Identify which cell holds the provided text, then report its (x, y) central coordinate. 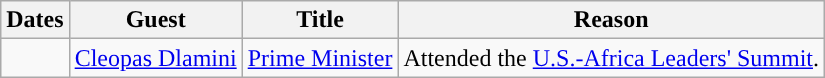
Guest (156, 20)
Attended the U.S.-Africa Leaders' Summit. (612, 58)
Title (320, 20)
Dates (35, 20)
Reason (612, 20)
Prime Minister (320, 58)
Cleopas Dlamini (156, 58)
